Return [x, y] of the center of cell containing provided text 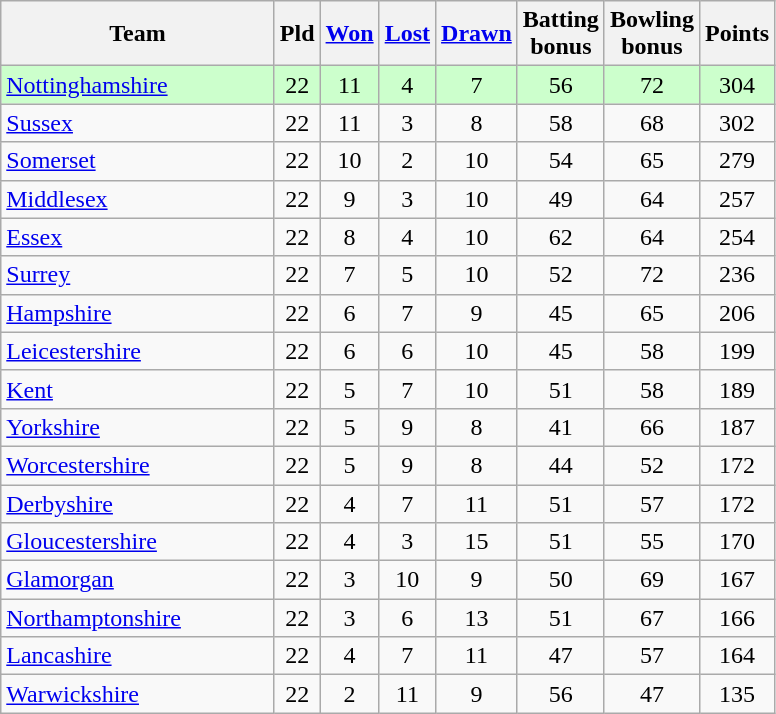
68 [652, 123]
Pld [297, 34]
Warwickshire [138, 694]
Derbyshire [138, 503]
67 [652, 618]
236 [736, 275]
41 [560, 427]
Leicestershire [138, 351]
206 [736, 313]
54 [560, 161]
66 [652, 427]
Drawn [477, 34]
15 [477, 542]
167 [736, 580]
170 [736, 542]
69 [652, 580]
Lost [407, 34]
199 [736, 351]
279 [736, 161]
Team [138, 34]
189 [736, 389]
Middlesex [138, 199]
302 [736, 123]
Sussex [138, 123]
Northamptonshire [138, 618]
164 [736, 656]
Essex [138, 237]
166 [736, 618]
Yorkshire [138, 427]
Bowling bonus [652, 34]
13 [477, 618]
55 [652, 542]
304 [736, 85]
Gloucestershire [138, 542]
Kent [138, 389]
187 [736, 427]
Surrey [138, 275]
254 [736, 237]
62 [560, 237]
135 [736, 694]
50 [560, 580]
44 [560, 465]
Somerset [138, 161]
Hampshire [138, 313]
Glamorgan [138, 580]
Worcestershire [138, 465]
49 [560, 199]
Points [736, 34]
Batting bonus [560, 34]
Won [350, 34]
Lancashire [138, 656]
257 [736, 199]
Nottinghamshire [138, 85]
